Return (x, y) of the center of cell containing provided text 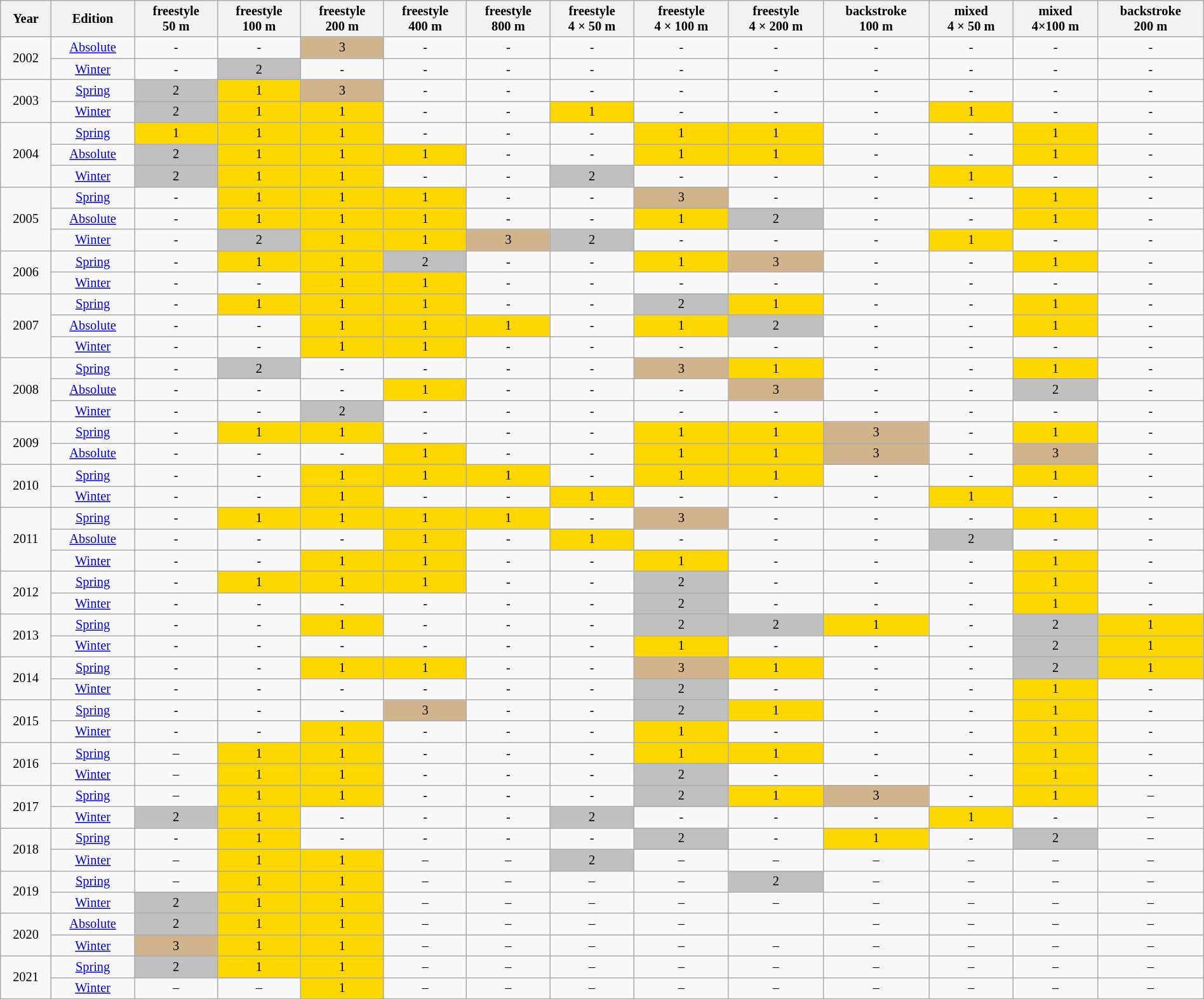
freestyle200 m (342, 18)
freestyle50 m (177, 18)
backstroke100 m (876, 18)
2008 (26, 390)
freestyle4 × 100 m (681, 18)
freestyle4 × 50 m (592, 18)
freestyle800 m (508, 18)
Edition (93, 18)
2013 (26, 635)
freestyle400 m (425, 18)
2007 (26, 325)
2012 (26, 592)
2019 (26, 892)
2010 (26, 485)
2017 (26, 807)
2009 (26, 443)
2015 (26, 720)
2014 (26, 678)
2016 (26, 763)
mixed4 × 50 m (972, 18)
Year (26, 18)
2002 (26, 58)
freestyle100 m (259, 18)
2011 (26, 539)
2021 (26, 977)
2003 (26, 100)
2006 (26, 272)
mixed4×100 m (1055, 18)
backstroke200 m (1151, 18)
2018 (26, 848)
2005 (26, 218)
freestyle4 × 200 m (776, 18)
2020 (26, 935)
2004 (26, 155)
